Capture the cell that displays the provided text and extract its (X, Y) central coordinate. 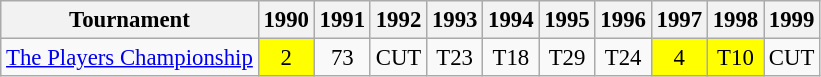
1997 (679, 20)
4 (679, 58)
1998 (735, 20)
1991 (342, 20)
1994 (511, 20)
1990 (286, 20)
T10 (735, 58)
1996 (623, 20)
The Players Championship (130, 58)
T18 (511, 58)
1995 (567, 20)
T29 (567, 58)
73 (342, 58)
Tournament (130, 20)
1993 (455, 20)
T23 (455, 58)
1992 (398, 20)
1999 (792, 20)
2 (286, 58)
T24 (623, 58)
